Determine the (X, Y) coordinate at the center of the cell enclosing the given text.  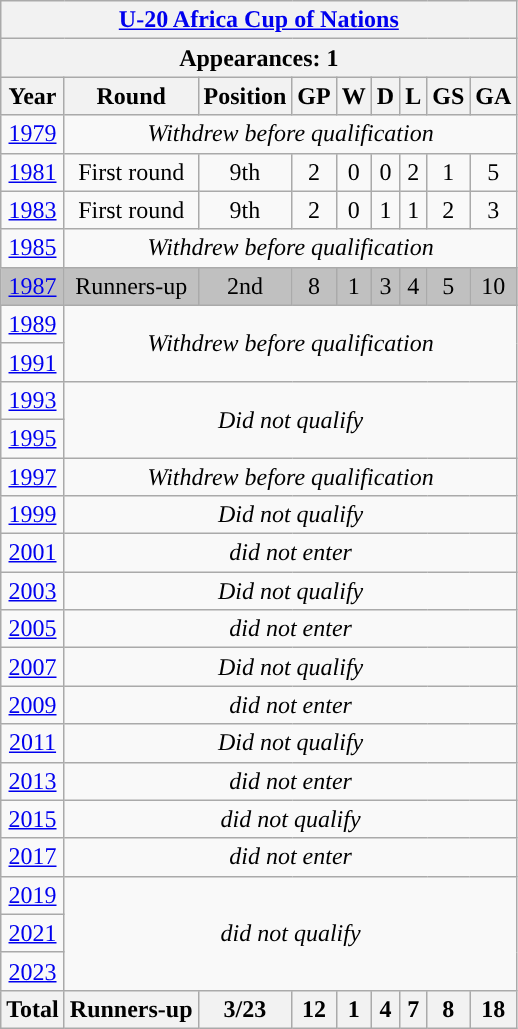
18 (494, 1009)
1991 (33, 362)
GP (314, 96)
GA (494, 96)
Appearances: 1 (259, 58)
2009 (33, 705)
1979 (33, 134)
2003 (33, 591)
7 (414, 1009)
2023 (33, 971)
1985 (33, 248)
2021 (33, 933)
3/23 (245, 1009)
W (354, 96)
10 (494, 286)
2011 (33, 743)
2019 (33, 895)
1983 (33, 210)
2007 (33, 667)
1987 (33, 286)
Round (131, 96)
12 (314, 1009)
Position (245, 96)
2015 (33, 819)
1993 (33, 400)
1995 (33, 438)
D (385, 96)
Total (33, 1009)
2005 (33, 629)
U-20 Africa Cup of Nations (259, 20)
2001 (33, 553)
2017 (33, 857)
1989 (33, 324)
L (414, 96)
1997 (33, 477)
1999 (33, 515)
2nd (245, 286)
1981 (33, 172)
2013 (33, 781)
GS (448, 96)
Year (33, 96)
